Capture the cell that displays the provided text and extract its (x, y) central coordinate. 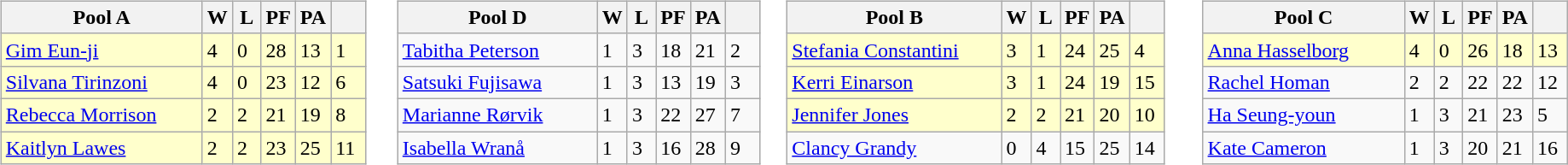
Stefania Constantini (894, 50)
9 (742, 148)
Kerri Einarson (894, 82)
Clancy Grandy (894, 148)
Gim Eun-ji (102, 50)
14 (1147, 148)
6 (348, 82)
7 (742, 115)
26 (1480, 50)
10 (1147, 115)
5 (1549, 115)
Pool B (894, 17)
Jennifer Jones (894, 115)
Marianne Rørvik (497, 115)
Rachel Homan (1304, 82)
Isabella Wranå (497, 148)
Kaitlyn Lawes (102, 148)
27 (708, 115)
Pool C (1304, 17)
Pool A (102, 17)
Pool D (497, 17)
Tabitha Peterson (497, 50)
Kate Cameron (1304, 148)
Satsuki Fujisawa (497, 82)
Rebecca Morrison (102, 115)
Silvana Tirinzoni (102, 82)
Anna Hasselborg (1304, 50)
Ha Seung-youn (1304, 115)
8 (348, 115)
11 (348, 148)
